Identify which cell holds the provided text, then report its (x, y) central coordinate. 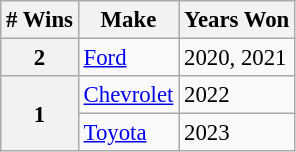
Years Won (237, 20)
2022 (237, 95)
Make (128, 20)
1 (40, 114)
Chevrolet (128, 95)
2 (40, 58)
2023 (237, 133)
# Wins (40, 20)
Ford (128, 58)
2020, 2021 (237, 58)
Toyota (128, 133)
